Locate the cell with the specified text and output its (X, Y) center coordinate. 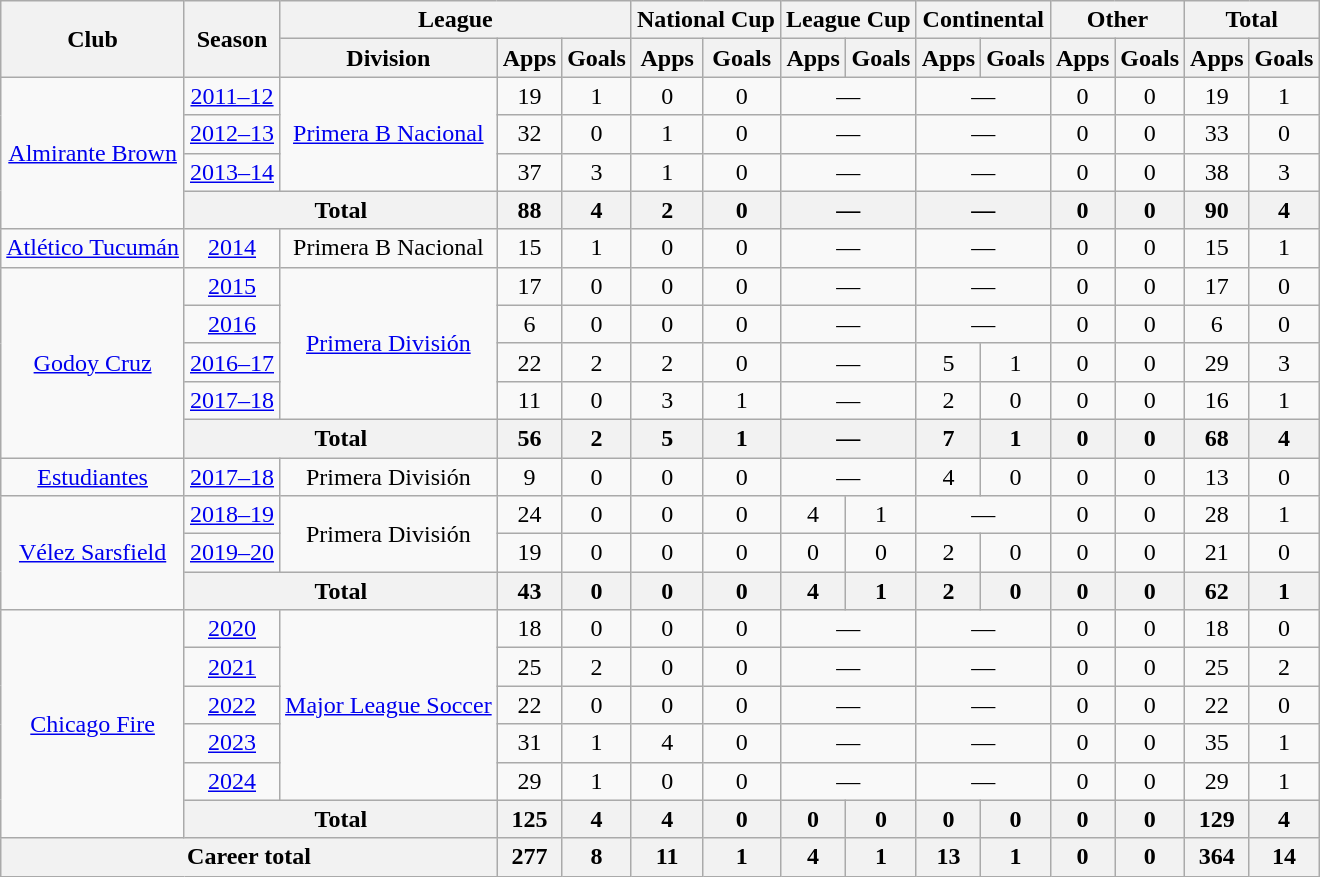
Other (1117, 20)
Vélez Sarsfield (93, 553)
2018–19 (232, 515)
14 (1284, 857)
37 (529, 172)
2020 (232, 629)
7 (948, 438)
2012–13 (232, 134)
35 (1217, 743)
2015 (232, 286)
33 (1217, 134)
364 (1217, 857)
38 (1217, 172)
Atlético Tucumán (93, 248)
Continental (983, 20)
2021 (232, 667)
Chicago Fire (93, 724)
Division (389, 58)
2019–20 (232, 553)
31 (529, 743)
2023 (232, 743)
32 (529, 134)
43 (529, 591)
Almirante Brown (93, 153)
277 (529, 857)
Career total (249, 857)
28 (1217, 515)
Season (232, 39)
16 (1217, 400)
2014 (232, 248)
8 (597, 857)
90 (1217, 210)
Club (93, 39)
125 (529, 819)
Estudiantes (93, 477)
Major League Soccer (389, 705)
Godoy Cruz (93, 362)
2016–17 (232, 362)
2011–12 (232, 96)
21 (1217, 553)
62 (1217, 591)
56 (529, 438)
9 (529, 477)
2022 (232, 705)
2016 (232, 324)
2024 (232, 781)
129 (1217, 819)
88 (529, 210)
National Cup (706, 20)
League Cup (848, 20)
League (456, 20)
2013–14 (232, 172)
68 (1217, 438)
24 (529, 515)
